Extract the [X, Y] coordinate from the center of the cell holding the provided text.  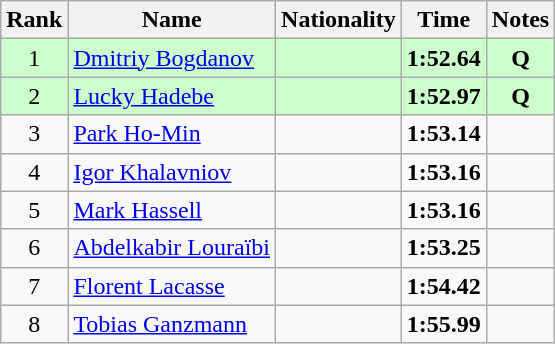
1:53.14 [444, 134]
1:52.64 [444, 58]
Abdelkabir Louraïbi [172, 248]
Nationality [339, 20]
Florent Lacasse [172, 286]
7 [34, 286]
1:52.97 [444, 96]
6 [34, 248]
1:53.25 [444, 248]
4 [34, 172]
Time [444, 20]
5 [34, 210]
Lucky Hadebe [172, 96]
8 [34, 324]
Park Ho-Min [172, 134]
Notes [520, 20]
1:54.42 [444, 286]
Rank [34, 20]
2 [34, 96]
1:55.99 [444, 324]
Mark Hassell [172, 210]
1 [34, 58]
3 [34, 134]
Igor Khalavniov [172, 172]
Name [172, 20]
Tobias Ganzmann [172, 324]
Dmitriy Bogdanov [172, 58]
